Determine the [X, Y] coordinate at the center of the cell enclosing the given text.  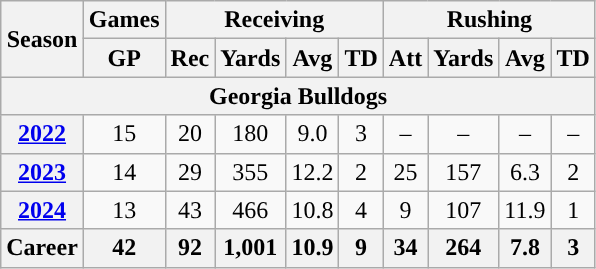
14 [124, 172]
157 [464, 172]
7.8 [525, 248]
107 [464, 210]
2024 [42, 210]
466 [250, 210]
GP [124, 58]
10.9 [312, 248]
9.0 [312, 134]
15 [124, 134]
43 [190, 210]
29 [190, 172]
25 [405, 172]
Georgia Bulldogs [298, 96]
Att [405, 58]
Rec [190, 58]
12.2 [312, 172]
Rushing [489, 20]
1,001 [250, 248]
6.3 [525, 172]
20 [190, 134]
Receiving [274, 20]
264 [464, 248]
355 [250, 172]
10.8 [312, 210]
Games [124, 20]
92 [190, 248]
13 [124, 210]
1 [573, 210]
2023 [42, 172]
Career [42, 248]
34 [405, 248]
42 [124, 248]
4 [361, 210]
Season [42, 39]
2022 [42, 134]
180 [250, 134]
11.9 [525, 210]
